Return [x, y] of the center of cell containing provided text 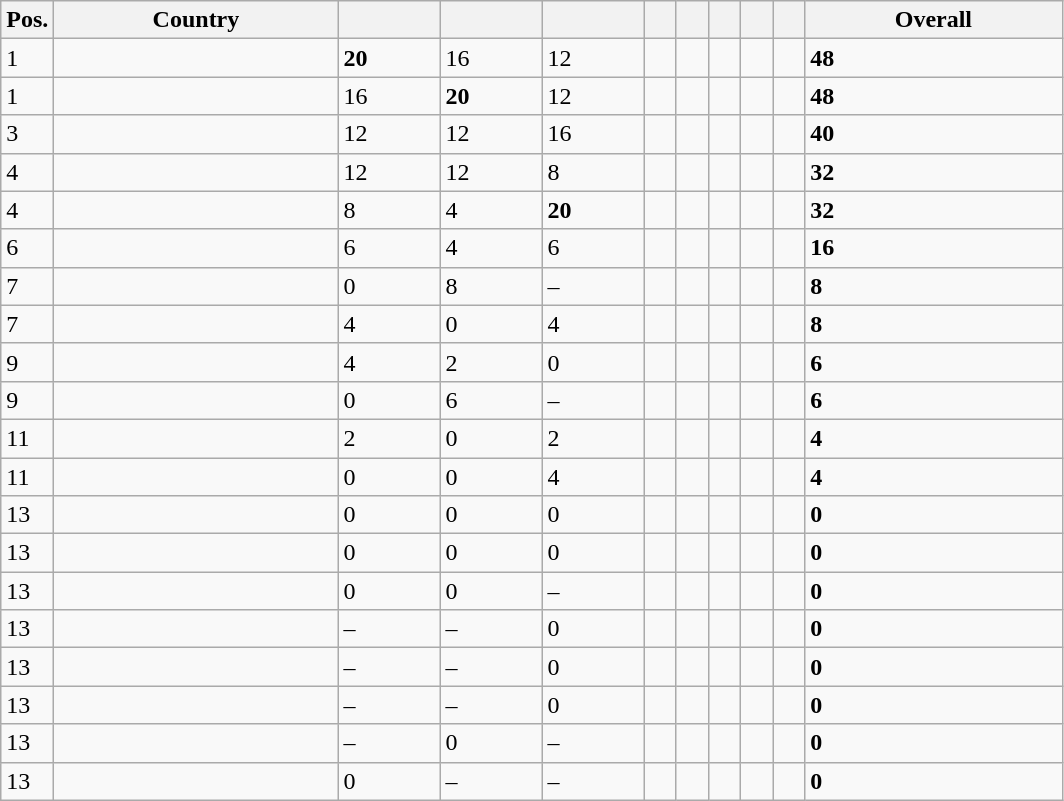
40 [934, 134]
Pos. [28, 20]
3 [28, 134]
Overall [934, 20]
Country [196, 20]
